For the text-containing cell, return its midpoint in [X, Y] coordinate format. 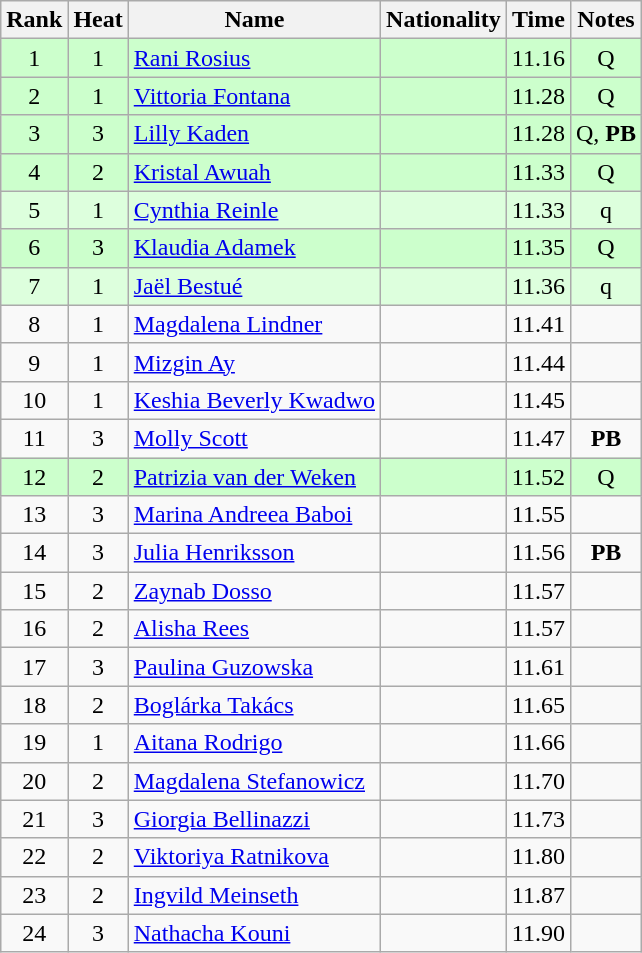
4 [34, 172]
Magdalena Lindner [254, 324]
Ingvild Meinseth [254, 895]
Julia Henriksson [254, 553]
Mizgin Ay [254, 362]
9 [34, 362]
11.70 [538, 781]
20 [34, 781]
Boglárka Takács [254, 705]
15 [34, 591]
16 [34, 629]
Q, PB [606, 134]
18 [34, 705]
Jaël Bestué [254, 286]
Vittoria Fontana [254, 96]
10 [34, 400]
Heat [98, 20]
11.61 [538, 667]
8 [34, 324]
11.44 [538, 362]
Aitana Rodrigo [254, 743]
Magdalena Stefanowicz [254, 781]
11.55 [538, 515]
11 [34, 438]
Time [538, 20]
11.35 [538, 248]
Nathacha Kouni [254, 933]
Name [254, 20]
Rank [34, 20]
12 [34, 477]
11.87 [538, 895]
11.90 [538, 933]
Zaynab Dosso [254, 591]
23 [34, 895]
Rani Rosius [254, 58]
11.73 [538, 819]
11.45 [538, 400]
Notes [606, 20]
11.52 [538, 477]
Kristal Awuah [254, 172]
Keshia Beverly Kwadwo [254, 400]
Lilly Kaden [254, 134]
Nationality [444, 20]
21 [34, 819]
14 [34, 553]
11.47 [538, 438]
7 [34, 286]
Paulina Guzowska [254, 667]
17 [34, 667]
Viktoriya Ratnikova [254, 857]
22 [34, 857]
19 [34, 743]
Klaudia Adamek [254, 248]
24 [34, 933]
11.56 [538, 553]
11.80 [538, 857]
11.66 [538, 743]
Marina Andreea Baboi [254, 515]
Cynthia Reinle [254, 210]
5 [34, 210]
Alisha Rees [254, 629]
13 [34, 515]
Giorgia Bellinazzi [254, 819]
Molly Scott [254, 438]
6 [34, 248]
11.16 [538, 58]
11.41 [538, 324]
11.36 [538, 286]
Patrizia van der Weken [254, 477]
11.65 [538, 705]
